Locate the cell with the specified text and output its (X, Y) center coordinate. 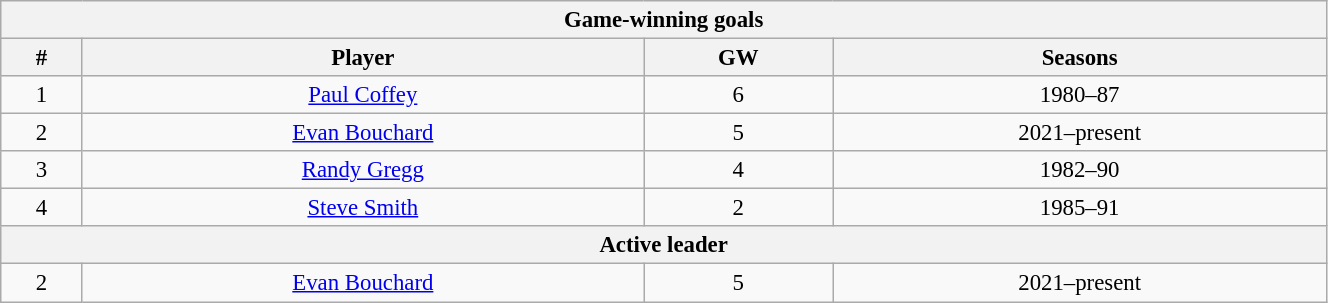
1985–91 (1080, 208)
Seasons (1080, 58)
1982–90 (1080, 170)
Steve Smith (362, 208)
GW (738, 58)
6 (738, 95)
Game-winning goals (664, 20)
1980–87 (1080, 95)
Active leader (664, 245)
Randy Gregg (362, 170)
Paul Coffey (362, 95)
Player (362, 58)
# (42, 58)
1 (42, 95)
3 (42, 170)
